Scan for the cell matching the given text and deliver its [x, y] coordinate at center. 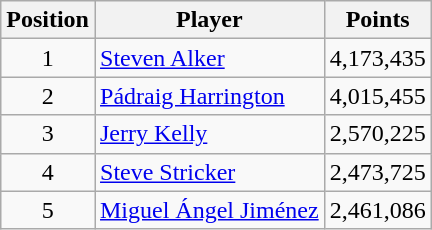
Points [378, 20]
Jerry Kelly [209, 134]
5 [48, 210]
2,570,225 [378, 134]
2,461,086 [378, 210]
Steven Alker [209, 58]
Position [48, 20]
4 [48, 172]
Steve Stricker [209, 172]
3 [48, 134]
2 [48, 96]
1 [48, 58]
Pádraig Harrington [209, 96]
4,173,435 [378, 58]
2,473,725 [378, 172]
4,015,455 [378, 96]
Player [209, 20]
Miguel Ángel Jiménez [209, 210]
